Return the (X, Y) coordinate for the center point of the cell that contains the specified text.  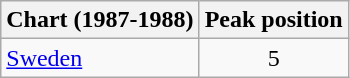
Chart (1987-1988) (100, 20)
Sweden (100, 58)
Peak position (274, 20)
5 (274, 58)
